From the cell containing the given text, extract its center point as [x, y] coordinate. 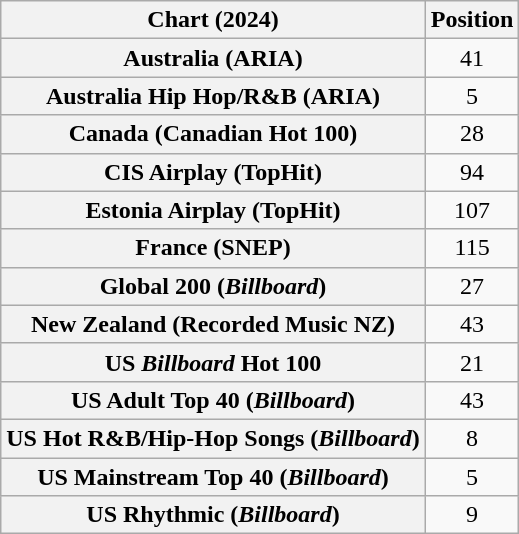
Chart (2024) [213, 20]
CIS Airplay (TopHit) [213, 172]
28 [472, 134]
9 [472, 515]
8 [472, 438]
Estonia Airplay (TopHit) [213, 210]
New Zealand (Recorded Music NZ) [213, 324]
France (SNEP) [213, 248]
Global 200 (Billboard) [213, 286]
41 [472, 58]
Australia Hip Hop/R&B (ARIA) [213, 96]
27 [472, 286]
107 [472, 210]
Position [472, 20]
115 [472, 248]
Canada (Canadian Hot 100) [213, 134]
94 [472, 172]
US Mainstream Top 40 (Billboard) [213, 477]
US Hot R&B/Hip-Hop Songs (Billboard) [213, 438]
US Rhythmic (Billboard) [213, 515]
Australia (ARIA) [213, 58]
US Billboard Hot 100 [213, 362]
21 [472, 362]
US Adult Top 40 (Billboard) [213, 400]
